Capture the cell that displays the provided text and extract its [x, y] central coordinate. 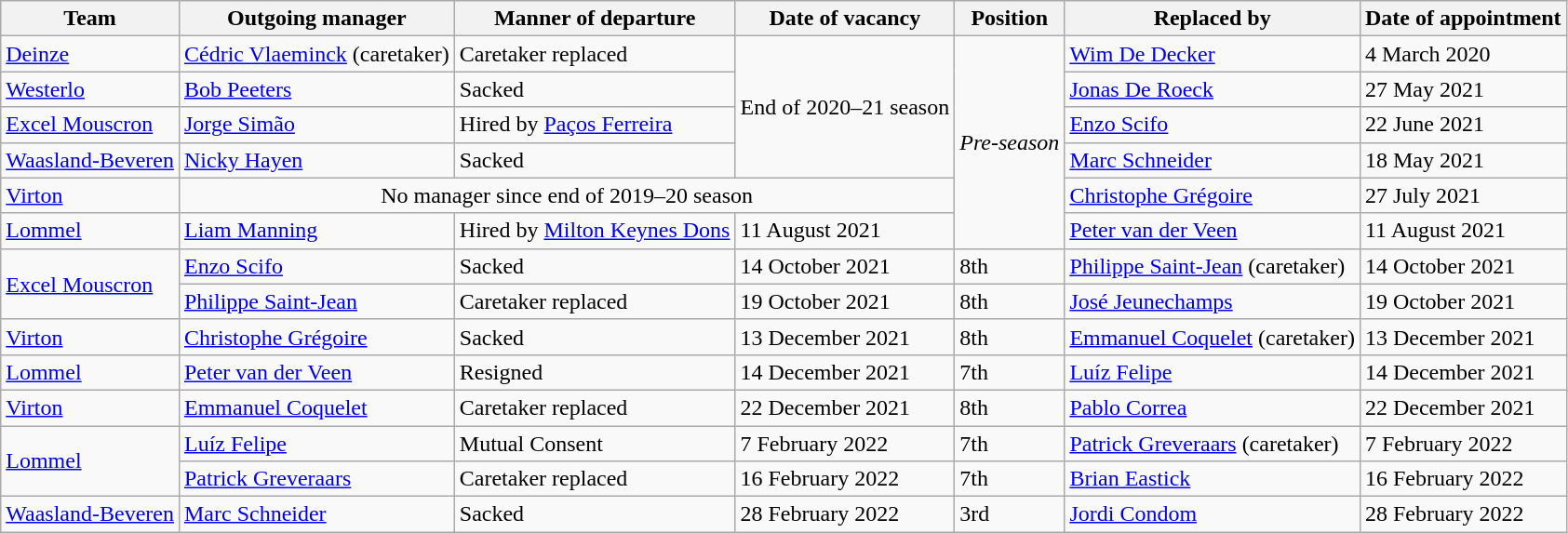
Pre-season [1010, 142]
Jonas De Roeck [1213, 89]
Patrick Greveraars (caretaker) [1213, 444]
3rd [1010, 514]
Team [90, 19]
Manner of departure [595, 19]
Pablo Correa [1213, 407]
Emmanuel Coquelet [316, 407]
Philippe Saint-Jean [316, 301]
End of 2020–21 season [845, 107]
18 May 2021 [1463, 160]
Westerlo [90, 89]
4 March 2020 [1463, 54]
Jorge Simão [316, 125]
Mutual Consent [595, 444]
Outgoing manager [316, 19]
José Jeunechamps [1213, 301]
Philippe Saint-Jean (caretaker) [1213, 266]
Hired by Milton Keynes Dons [595, 231]
Liam Manning [316, 231]
Brian Eastick [1213, 479]
27 July 2021 [1463, 195]
Position [1010, 19]
Deinze [90, 54]
Patrick Greveraars [316, 479]
Bob Peeters [316, 89]
Jordi Condom [1213, 514]
22 June 2021 [1463, 125]
Date of vacancy [845, 19]
Hired by Paços Ferreira [595, 125]
Nicky Hayen [316, 160]
Replaced by [1213, 19]
27 May 2021 [1463, 89]
Emmanuel Coquelet (caretaker) [1213, 337]
No manager since end of 2019–20 season [566, 195]
Date of appointment [1463, 19]
Cédric Vlaeminck (caretaker) [316, 54]
Resigned [595, 372]
Wim De Decker [1213, 54]
